Extract the (x, y) coordinate from the center of the cell holding the provided text.  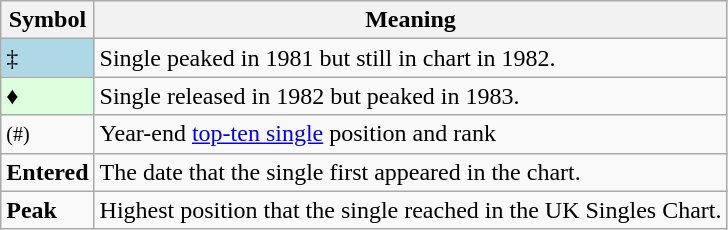
♦ (48, 96)
Highest position that the single reached in the UK Singles Chart. (410, 210)
Peak (48, 210)
Symbol (48, 20)
Meaning (410, 20)
(#) (48, 134)
Single peaked in 1981 but still in chart in 1982. (410, 58)
Year-end top-ten single position and rank (410, 134)
Entered (48, 172)
‡ (48, 58)
The date that the single first appeared in the chart. (410, 172)
Single released in 1982 but peaked in 1983. (410, 96)
